Search for the cell housing the specified text and yield its (x, y) center coordinate. 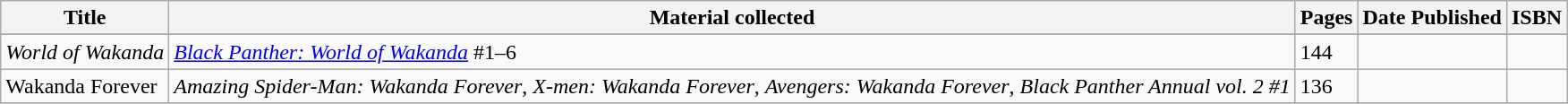
ISBN (1536, 18)
Date Published (1432, 18)
World of Wakanda (85, 52)
Material collected (732, 18)
Pages (1326, 18)
136 (1326, 86)
144 (1326, 52)
Black Panther: World of Wakanda #1–6 (732, 52)
Amazing Spider-Man: Wakanda Forever, X-men: Wakanda Forever, Avengers: Wakanda Forever, Black Panther Annual vol. 2 #1 (732, 86)
Title (85, 18)
Wakanda Forever (85, 86)
